Return (x, y) of the center of cell containing provided text 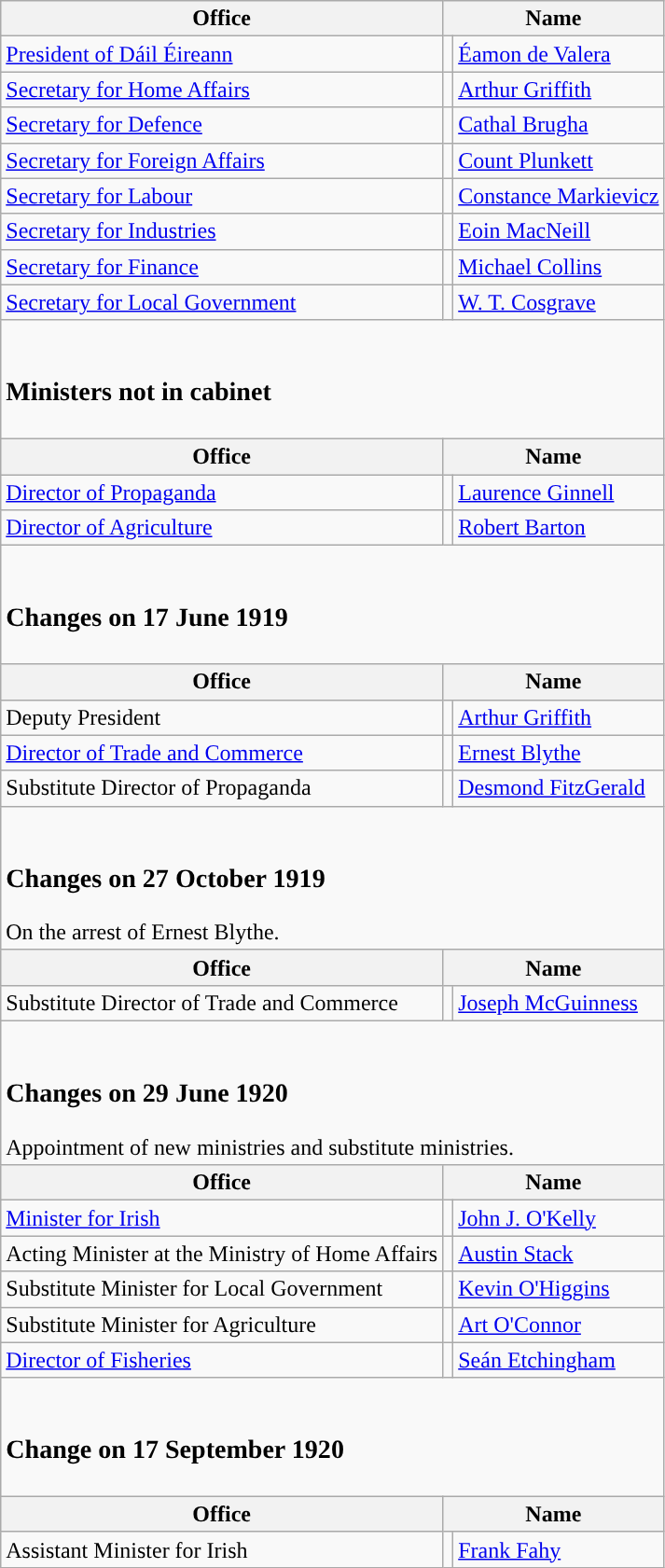
Seán Etchingham (559, 1360)
Changes on 29 June 1920Appointment of new ministries and substitute ministries. (332, 1093)
Secretary for Labour (222, 196)
Minister for Irish (222, 1218)
Deputy President (222, 717)
Frank Fahy (559, 1549)
Eoin MacNeill (559, 231)
Joseph McGuinness (559, 1003)
Director of Fisheries (222, 1360)
Secretary for Defence (222, 125)
Secretary for Finance (222, 267)
Changes on 17 June 1919 (332, 604)
Laurence Ginnell (559, 493)
Secretary for Foreign Affairs (222, 160)
Kevin O'Higgins (559, 1289)
Secretary for Home Affairs (222, 90)
Substitute Minister for Agriculture (222, 1325)
Robert Barton (559, 528)
Substitute Director of Trade and Commerce (222, 1003)
Cathal Brugha (559, 125)
Director of Agriculture (222, 528)
Secretary for Local Government (222, 302)
Éamon de Valera (559, 54)
Austin Stack (559, 1254)
John J. O'Kelly (559, 1218)
Ernest Blythe (559, 753)
Substitute Minister for Local Government (222, 1289)
Acting Minister at the Ministry of Home Affairs (222, 1254)
W. T. Cosgrave (559, 302)
Michael Collins (559, 267)
Art O'Connor (559, 1325)
Constance Markievicz (559, 196)
President of Dáil Éireann (222, 54)
Director of Propaganda (222, 493)
Count Plunkett (559, 160)
Ministers not in cabinet (332, 379)
Desmond FitzGerald (559, 788)
Substitute Director of Propaganda (222, 788)
Change on 17 September 1920 (332, 1436)
Assistant Minister for Irish (222, 1549)
Changes on 27 October 1919On the arrest of Ernest Blythe. (332, 878)
Director of Trade and Commerce (222, 753)
Secretary for Industries (222, 231)
